Locate the cell with the specified text and output its [X, Y] center coordinate. 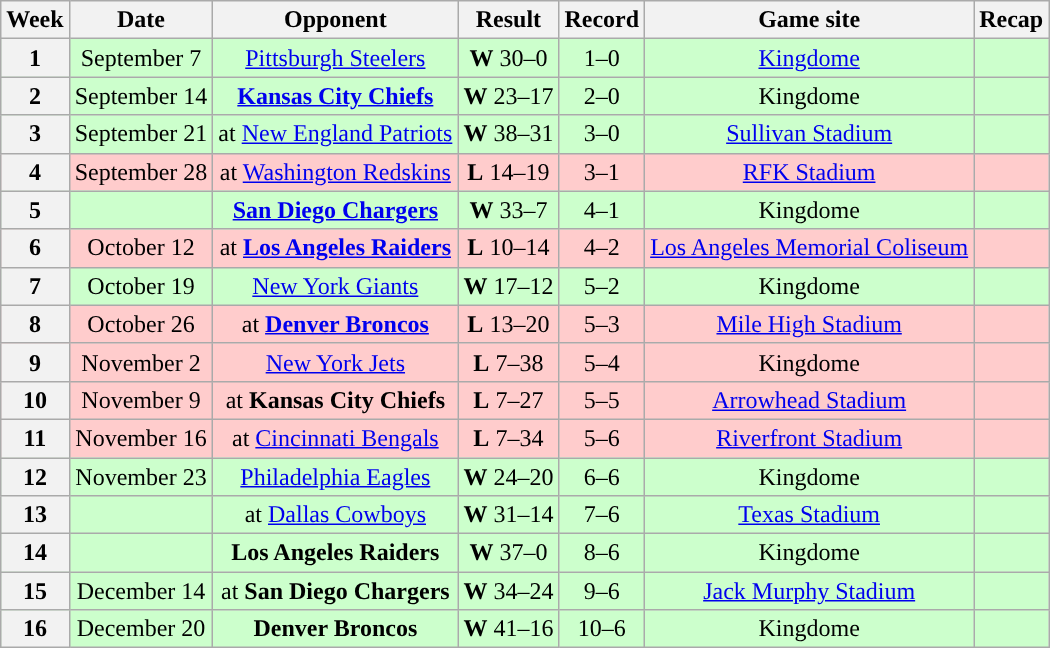
3–1 [602, 172]
September 14 [141, 96]
at Dallas Cowboys [336, 515]
W 41–16 [508, 629]
5–2 [602, 286]
at New England Patriots [336, 134]
3 [35, 134]
December 14 [141, 591]
November 2 [141, 362]
November 23 [141, 477]
15 [35, 591]
11 [35, 438]
7 [35, 286]
9–6 [602, 591]
14 [35, 553]
Los Angeles Raiders [336, 553]
September 21 [141, 134]
W 23–17 [508, 96]
5–6 [602, 438]
October 19 [141, 286]
Sullivan Stadium [810, 134]
5–4 [602, 362]
at Denver Broncos [336, 324]
W 17–12 [508, 286]
L 13–20 [508, 324]
October 12 [141, 248]
October 26 [141, 324]
L 7–38 [508, 362]
Philadelphia Eagles [336, 477]
13 [35, 515]
L 14–19 [508, 172]
December 20 [141, 629]
November 16 [141, 438]
Kansas City Chiefs [336, 96]
November 9 [141, 400]
W 34–24 [508, 591]
W 31–14 [508, 515]
Pittsburgh Steelers [336, 58]
L 10–14 [508, 248]
Riverfront Stadium [810, 438]
at Los Angeles Raiders [336, 248]
10 [35, 400]
Jack Murphy Stadium [810, 591]
Mile High Stadium [810, 324]
Texas Stadium [810, 515]
L 7–27 [508, 400]
8–6 [602, 553]
Opponent [336, 20]
Week [35, 20]
W 30–0 [508, 58]
RFK Stadium [810, 172]
Arrowhead Stadium [810, 400]
2–0 [602, 96]
4–2 [602, 248]
5–5 [602, 400]
Date [141, 20]
at Washington Redskins [336, 172]
16 [35, 629]
5–3 [602, 324]
10–6 [602, 629]
4–1 [602, 210]
8 [35, 324]
W 24–20 [508, 477]
9 [35, 362]
Game site [810, 20]
W 33–7 [508, 210]
Record [602, 20]
5 [35, 210]
W 37–0 [508, 553]
Result [508, 20]
at Kansas City Chiefs [336, 400]
12 [35, 477]
New York Giants [336, 286]
1 [35, 58]
W 38–31 [508, 134]
Recap [1012, 20]
6 [35, 248]
Los Angeles Memorial Coliseum [810, 248]
1–0 [602, 58]
3–0 [602, 134]
6–6 [602, 477]
September 28 [141, 172]
7–6 [602, 515]
Denver Broncos [336, 629]
2 [35, 96]
at San Diego Chargers [336, 591]
New York Jets [336, 362]
4 [35, 172]
San Diego Chargers [336, 210]
at Cincinnati Bengals [336, 438]
September 7 [141, 58]
L 7–34 [508, 438]
